Find where the given text appears and provide that cell's center as (x, y) coordinate. 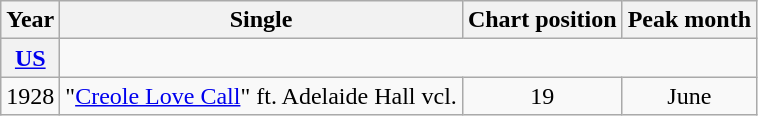
Year (30, 20)
"Creole Love Call" ft. Adelaide Hall vcl. (262, 96)
Peak month (689, 20)
Single (262, 20)
US (30, 58)
1928 (30, 96)
Chart position (542, 20)
19 (542, 96)
June (689, 96)
